Capture the cell that displays the provided text and extract its [x, y] central coordinate. 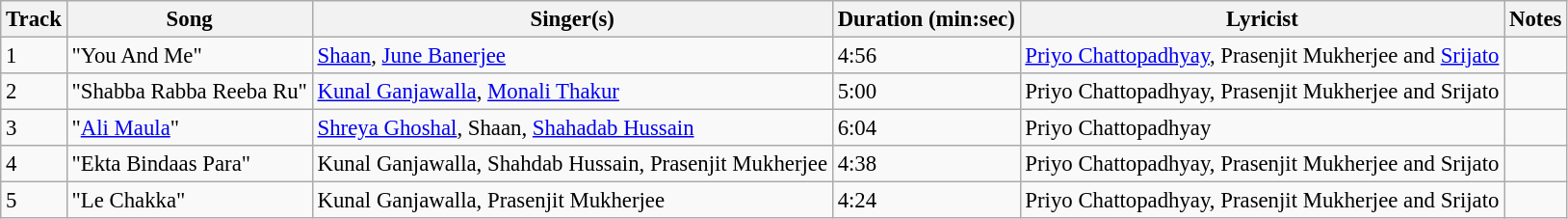
Notes [1535, 19]
4:38 [927, 164]
Duration (min:sec) [927, 19]
"Ali Maula" [189, 128]
"Le Chakka" [189, 201]
4:24 [927, 201]
Shaan, June Banerjee [572, 56]
Song [189, 19]
1 [34, 56]
Priyo Chattopadhyay [1262, 128]
"Shabba Rabba Reeba Ru" [189, 92]
5:00 [927, 92]
Singer(s) [572, 19]
Kunal Ganjawalla, Monali Thakur [572, 92]
4 [34, 164]
4:56 [927, 56]
Lyricist [1262, 19]
6:04 [927, 128]
"Ekta Bindaas Para" [189, 164]
"You And Me" [189, 56]
Kunal Ganjawalla, Prasenjit Mukherjee [572, 201]
Shreya Ghoshal, Shaan, Shahadab Hussain [572, 128]
Track [34, 19]
5 [34, 201]
3 [34, 128]
2 [34, 92]
Kunal Ganjawalla, Shahdab Hussain, Prasenjit Mukherjee [572, 164]
